Return (x, y) of the center of cell containing provided text 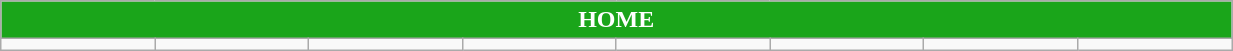
HOME (616, 20)
